For the text-containing cell, return its midpoint in (x, y) coordinate format. 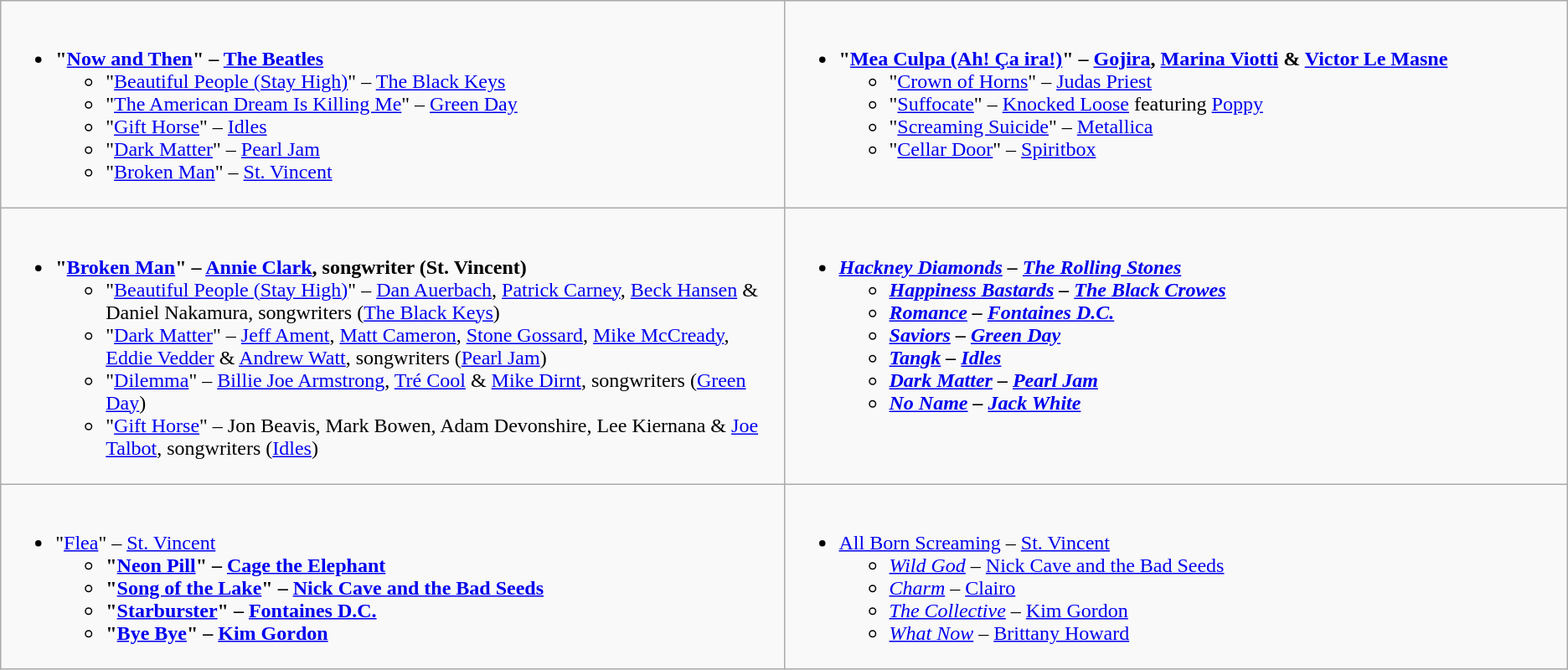
All Born Screaming – St. VincentWild God – Nick Cave and the Bad SeedsCharm – ClairoThe Collective – Kim GordonWhat Now – Brittany Howard (1176, 576)
